Search for the cell housing the specified text and yield its (X, Y) center coordinate. 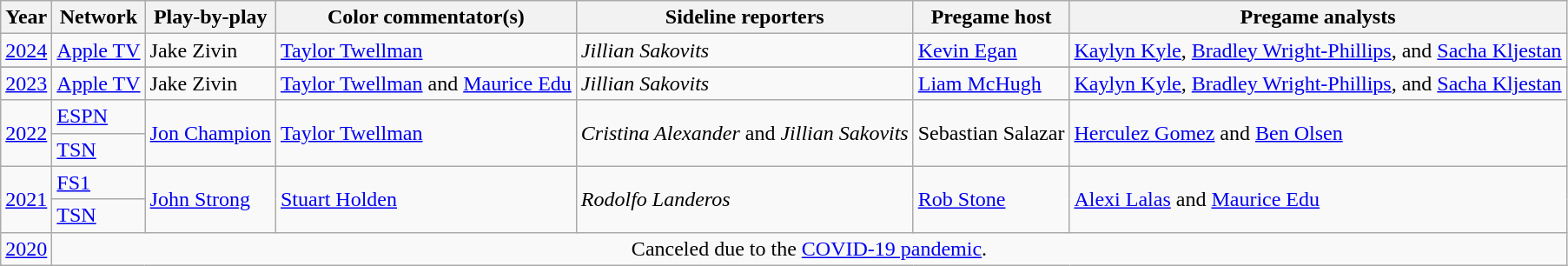
Liam McHugh (991, 83)
Taylor Twellman and Maurice Edu (426, 83)
Pregame host (991, 17)
FS1 (99, 183)
Rob Stone (991, 199)
2021 (26, 199)
Play-by-play (210, 17)
Sebastian Salazar (991, 133)
2024 (26, 50)
Alexi Lalas and Maurice Edu (1318, 199)
John Strong (210, 199)
Kevin Egan (991, 50)
Network (99, 17)
Canceled due to the COVID-19 pandemic. (810, 249)
Jon Champion (210, 133)
ESPN (99, 116)
Cristina Alexander and Jillian Sakovits (744, 133)
Sideline reporters (744, 17)
2022 (26, 133)
Stuart Holden (426, 199)
2020 (26, 249)
2023 (26, 83)
Year (26, 17)
Pregame analysts (1318, 17)
Color commentator(s) (426, 17)
Herculez Gomez and Ben Olsen (1318, 133)
Rodolfo Landeros (744, 199)
